Detect which cell encompasses the target text, then output its [x, y] center coordinate. 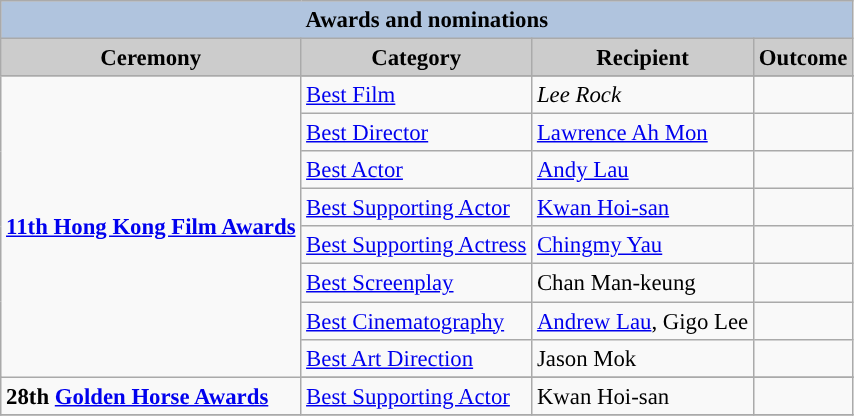
Ceremony [151, 58]
Awards and nominations [427, 20]
Category [416, 58]
Best Cinematography [416, 321]
11th Hong Kong Film Awards [151, 226]
Chingmy Yau [643, 245]
Recipient [643, 58]
Best Supporting Actress [416, 245]
Best Art Direction [416, 358]
Jason Mok [643, 358]
Andy Lau [643, 170]
Chan Man-keung [643, 283]
Best Director [416, 133]
Outcome [804, 58]
Best Screenplay [416, 283]
Best Actor [416, 170]
Andrew Lau, Gigo Lee [643, 321]
Lawrence Ah Mon [643, 133]
Lee Rock [643, 95]
Best Film [416, 95]
28th Golden Horse Awards [151, 396]
